Find where the given text appears and provide that cell's center as (x, y) coordinate. 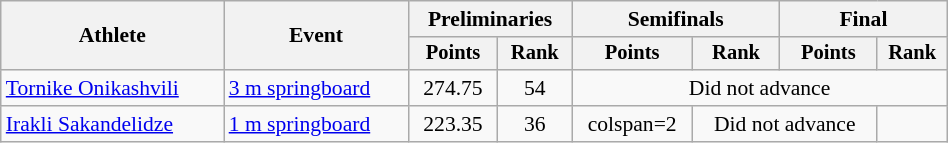
colspan=2 (632, 124)
Semifinals (676, 19)
36 (535, 124)
Tornike Onikashvili (112, 88)
Preliminaries (490, 19)
Final (864, 19)
223.35 (452, 124)
274.75 (452, 88)
Event (316, 36)
Athlete (112, 36)
3 m springboard (316, 88)
1 m springboard (316, 124)
Irakli Sakandelidze (112, 124)
54 (535, 88)
